Scan for the cell matching the given text and deliver its (X, Y) coordinate at center. 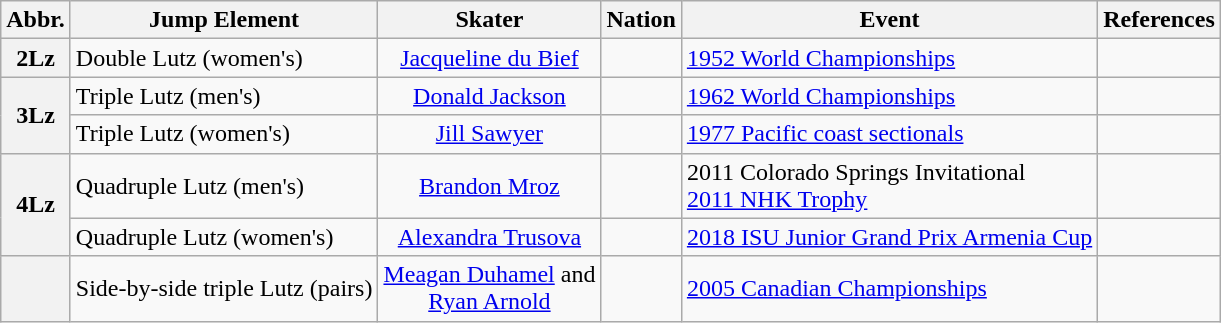
References (1160, 20)
Triple Lutz (men's) (224, 96)
1952 World Championships (889, 58)
Event (889, 20)
Jacqueline du Bief (490, 58)
2011 Colorado Springs Invitational2011 NHK Trophy (889, 186)
Abbr. (36, 20)
2005 Canadian Championships (889, 288)
Double Lutz (women's) (224, 58)
Brandon Mroz (490, 186)
Triple Lutz (women's) (224, 134)
Meagan Duhamel and Ryan Arnold (490, 288)
1962 World Championships (889, 96)
Donald Jackson (490, 96)
2018 ISU Junior Grand Prix Armenia Cup (889, 237)
Quadruple Lutz (men's) (224, 186)
Alexandra Trusova (490, 237)
Side-by-side triple Lutz (pairs) (224, 288)
Nation (641, 20)
3Lz (36, 115)
2Lz (36, 58)
1977 Pacific coast sectionals (889, 134)
4Lz (36, 204)
Skater (490, 20)
Jump Element (224, 20)
Jill Sawyer (490, 134)
Quadruple Lutz (women's) (224, 237)
